Pinpoint the cell where the given text exists, returning its (X, Y) midpoint coordinate. 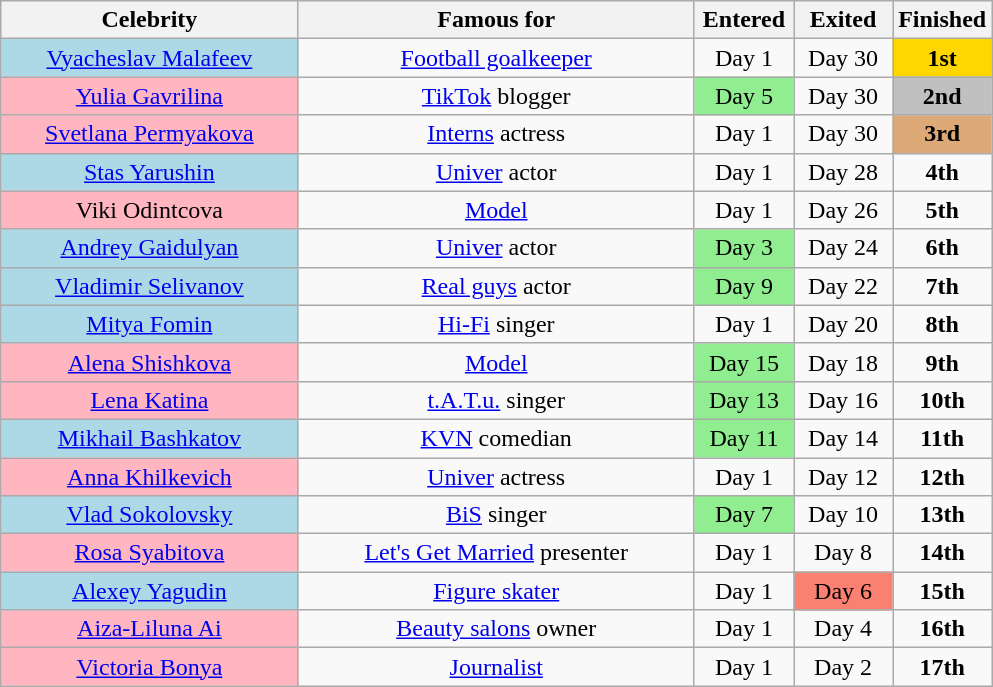
Victoria Bonya (150, 667)
Anna Khilkevich (150, 477)
Day 15 (744, 362)
1st (942, 58)
Day 4 (844, 629)
KVN comedian (496, 438)
10th (942, 400)
Svetlana Permyakova (150, 134)
Day 5 (744, 96)
15th (942, 591)
5th (942, 210)
11th (942, 438)
Day 7 (744, 515)
Lena Katina (150, 400)
Day 8 (844, 553)
Celebrity (150, 20)
Day 6 (844, 591)
Football goalkeeper (496, 58)
Vladimir Selivanov (150, 286)
Day 26 (844, 210)
13th (942, 515)
Day 11 (744, 438)
Interns actress (496, 134)
16th (942, 629)
Rosa Syabitova (150, 553)
Stas Yarushin (150, 172)
14th (942, 553)
Real guys actor (496, 286)
Mikhail Bashkatov (150, 438)
9th (942, 362)
Yulia Gavrilina (150, 96)
Day 9 (744, 286)
4th (942, 172)
TikTok blogger (496, 96)
Day 2 (844, 667)
Vlad Sokolovsky (150, 515)
Day 28 (844, 172)
Day 13 (744, 400)
BiS singer (496, 515)
Day 20 (844, 324)
Let's Get Married presenter (496, 553)
Andrey Gaidulyan (150, 248)
Beauty salons owner (496, 629)
Entered (744, 20)
Hi-Fi singer (496, 324)
Aiza-Liluna Ai (150, 629)
6th (942, 248)
17th (942, 667)
Day 14 (844, 438)
Journalist (496, 667)
12th (942, 477)
Finished (942, 20)
Day 18 (844, 362)
Day 16 (844, 400)
2nd (942, 96)
8th (942, 324)
Figure skater (496, 591)
Day 22 (844, 286)
Alexey Yagudin (150, 591)
Univer actress (496, 477)
Exited (844, 20)
Viki Odintcova (150, 210)
Alena Shishkova (150, 362)
Day 12 (844, 477)
t.A.T.u. singer (496, 400)
Famous for (496, 20)
Mitya Fomin (150, 324)
Day 3 (744, 248)
7th (942, 286)
Vyacheslav Malafeev (150, 58)
3rd (942, 134)
Day 10 (844, 515)
Day 24 (844, 248)
